Identify which cell holds the provided text, then report its (x, y) central coordinate. 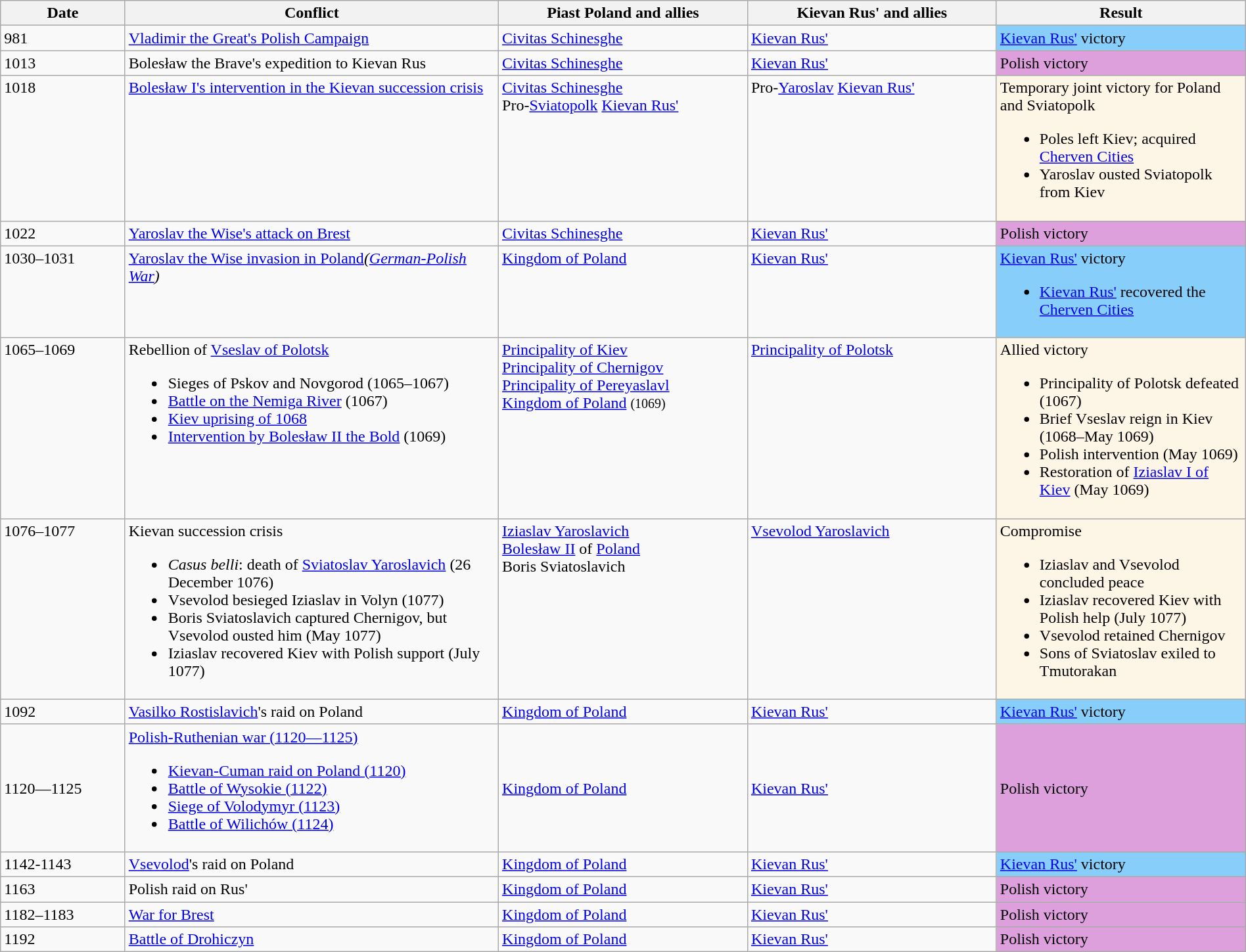
1065–1069 (63, 428)
1182–1183 (63, 914)
1030–1031 (63, 292)
Bolesław the Brave's expedition to Kievan Rus (311, 63)
1120—1125 (63, 788)
Vsevolod Yaroslavich (871, 608)
1142-1143 (63, 864)
1192 (63, 940)
Pro-Yaroslav Kievan Rus' (871, 148)
Kievan Rus' and allies (871, 13)
Principality of Polotsk (871, 428)
Bolesław I's intervention in the Kievan succession crisis (311, 148)
Yaroslav the Wise's attack on Brest (311, 233)
Vsevolod's raid on Poland (311, 864)
981 (63, 38)
Vladimir the Great's Polish Campaign (311, 38)
Principality of Kiev Principality of Chernigov Principality of Pereyaslavl Kingdom of Poland (1069) (623, 428)
Civitas Schinesghe Pro-Sviatopolk Kievan Rus' (623, 148)
Piast Poland and allies (623, 13)
Iziaslav YaroslavichBolesław II of PolandBoris Sviatoslavich (623, 608)
Yaroslav the Wise invasion in Poland(German-Polish War) (311, 292)
Polish-Ruthenian war (1120—1125)Kievan-Cuman raid on Poland (1120)Battle of Wysokie (1122)Siege of Volodymyr (1123)Battle of Wilichów (1124) (311, 788)
Battle of Drohiczyn (311, 940)
Vasilko Rostislavich's raid on Poland (311, 712)
1092 (63, 712)
Conflict (311, 13)
Kievan Rus' victoryKievan Rus' recovered the Cherven Cities (1121, 292)
Date (63, 13)
Polish raid on Rus' (311, 889)
War for Brest (311, 914)
1022 (63, 233)
Result (1121, 13)
1018 (63, 148)
Temporary joint victory for Poland and SviatopolkPoles left Kiev; acquired Cherven CitiesYaroslav ousted Sviatopolk from Kiev (1121, 148)
1013 (63, 63)
1076–1077 (63, 608)
1163 (63, 889)
